Output the (x, y) coordinate of the center of the cell containing the given text.  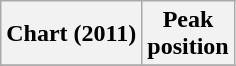
Peakposition (188, 34)
Chart (2011) (72, 34)
